From the cell containing the given text, extract its center point as (X, Y) coordinate. 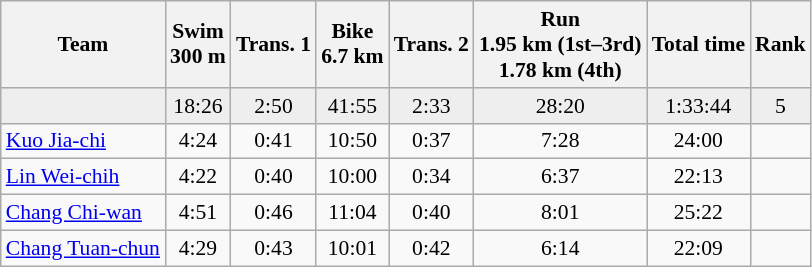
Total time (698, 44)
10:00 (352, 177)
Chang Tuan-chun (83, 248)
6:37 (560, 177)
0:42 (432, 248)
Bike6.7 km (352, 44)
Chang Chi-wan (83, 213)
1:33:44 (698, 106)
4:22 (198, 177)
0:46 (274, 213)
Trans. 1 (274, 44)
18:26 (198, 106)
0:41 (274, 141)
Rank (780, 44)
10:01 (352, 248)
24:00 (698, 141)
4:51 (198, 213)
Swim300 m (198, 44)
Trans. 2 (432, 44)
22:09 (698, 248)
25:22 (698, 213)
2:50 (274, 106)
Team (83, 44)
2:33 (432, 106)
4:29 (198, 248)
Kuo Jia-chi (83, 141)
0:37 (432, 141)
0:43 (274, 248)
7:28 (560, 141)
Lin Wei-chih (83, 177)
11:04 (352, 213)
22:13 (698, 177)
4:24 (198, 141)
0:34 (432, 177)
28:20 (560, 106)
6:14 (560, 248)
10:50 (352, 141)
Run1.95 km (1st–3rd)1.78 km (4th) (560, 44)
5 (780, 106)
8:01 (560, 213)
41:55 (352, 106)
